Locate the cell with the specified text and output its (x, y) center coordinate. 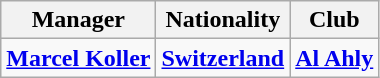
Manager (78, 20)
Marcel Koller (78, 58)
Switzerland (223, 58)
Club (334, 20)
Al Ahly (334, 58)
Nationality (223, 20)
